Scan for the cell matching the given text and deliver its [X, Y] coordinate at center. 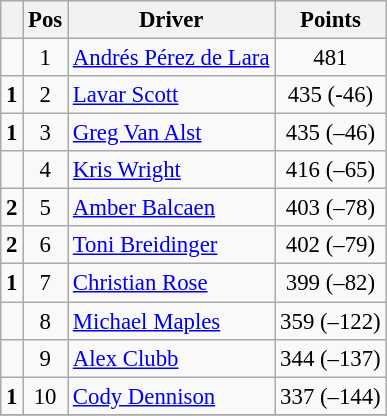
Toni Breidinger [172, 245]
435 (-46) [330, 95]
4 [46, 170]
6 [46, 245]
402 (–79) [330, 245]
416 (–65) [330, 170]
403 (–78) [330, 208]
359 (–122) [330, 321]
399 (–82) [330, 283]
Michael Maples [172, 321]
Amber Balcaen [172, 208]
Andrés Pérez de Lara [172, 58]
Pos [46, 20]
10 [46, 396]
Kris Wright [172, 170]
344 (–137) [330, 358]
Cody Dennison [172, 396]
337 (–144) [330, 396]
5 [46, 208]
481 [330, 58]
Greg Van Alst [172, 133]
8 [46, 321]
435 (–46) [330, 133]
Christian Rose [172, 283]
3 [46, 133]
Lavar Scott [172, 95]
Driver [172, 20]
7 [46, 283]
9 [46, 358]
Points [330, 20]
Alex Clubb [172, 358]
